Identify which cell holds the provided text, then report its [x, y] central coordinate. 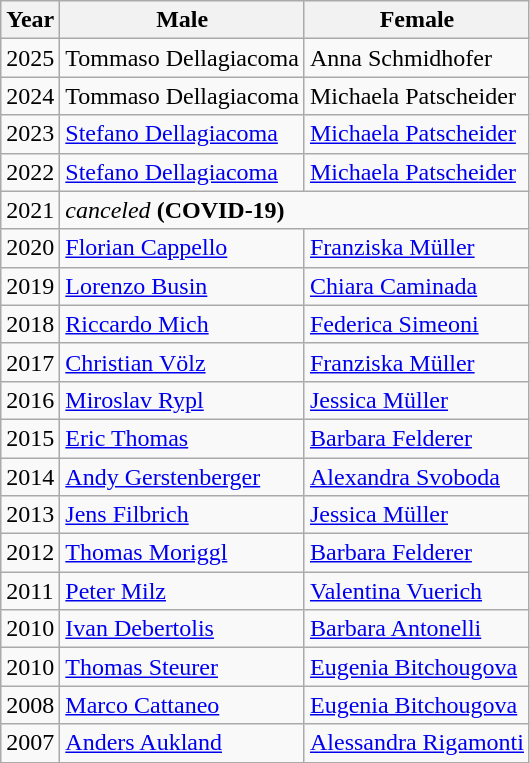
Year [30, 20]
2022 [30, 172]
Christian Völz [182, 362]
Thomas Moriggl [182, 553]
Eric Thomas [182, 438]
2012 [30, 553]
Riccardo Mich [182, 324]
2013 [30, 515]
Andy Gerstenberger [182, 477]
2016 [30, 400]
2008 [30, 705]
Female [416, 20]
Male [182, 20]
Valentina Vuerich [416, 591]
canceled (COVID-19) [295, 210]
2017 [30, 362]
2018 [30, 324]
2020 [30, 248]
Thomas Steurer [182, 667]
Barbara Antonelli [416, 629]
Peter Milz [182, 591]
2014 [30, 477]
Lorenzo Busin [182, 286]
Chiara Caminada [416, 286]
Alexandra Svoboda [416, 477]
Alessandra Rigamonti [416, 743]
Federica Simeoni [416, 324]
2021 [30, 210]
2023 [30, 134]
Ivan Debertolis [182, 629]
Florian Cappello [182, 248]
2015 [30, 438]
Jens Filbrich [182, 515]
2007 [30, 743]
Anders Aukland [182, 743]
Marco Cattaneo [182, 705]
2011 [30, 591]
Anna Schmidhofer [416, 58]
2025 [30, 58]
2024 [30, 96]
Miroslav Rypl [182, 400]
2019 [30, 286]
